Search for the cell housing the specified text and yield its [x, y] center coordinate. 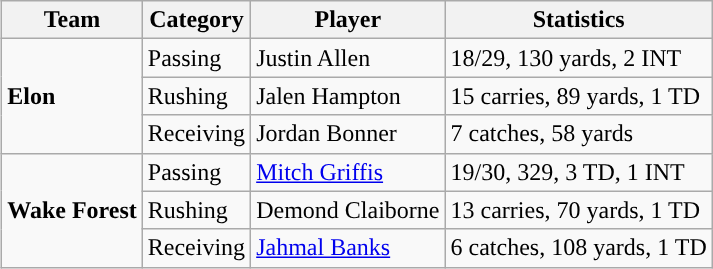
Jordan Bonner [348, 134]
Demond Claiborne [348, 210]
Jalen Hampton [348, 96]
18/29, 130 yards, 2 INT [578, 58]
Elon [72, 96]
Team [72, 20]
Mitch Griffis [348, 172]
Jahmal Banks [348, 248]
13 carries, 70 yards, 1 TD [578, 210]
Wake Forest [72, 210]
6 catches, 108 yards, 1 TD [578, 248]
7 catches, 58 yards [578, 134]
Justin Allen [348, 58]
19/30, 329, 3 TD, 1 INT [578, 172]
Statistics [578, 20]
Player [348, 20]
Category [196, 20]
15 carries, 89 yards, 1 TD [578, 96]
